Return [X, Y] of the center of cell containing provided text 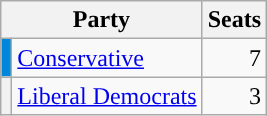
Conservative [107, 58]
3 [234, 96]
Seats [234, 20]
Liberal Democrats [107, 96]
7 [234, 58]
Party [102, 20]
